Output the (x, y) coordinate of the center of the cell containing the given text.  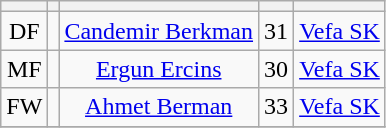
Ahmet Berman (159, 107)
DF (24, 31)
MF (24, 69)
33 (276, 107)
30 (276, 69)
Ergun Ercins (159, 69)
FW (24, 107)
Candemir Berkman (159, 31)
31 (276, 31)
